Output the [x, y] coordinate of the center of the cell containing the given text.  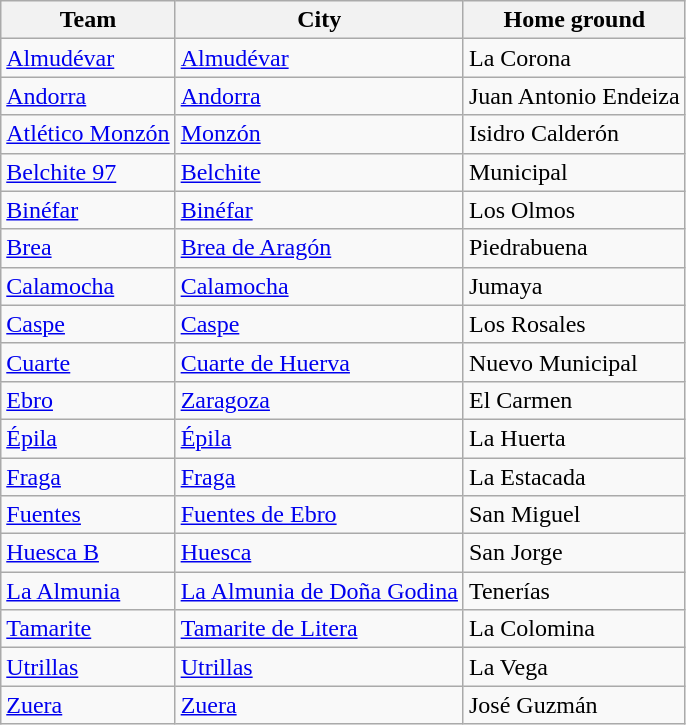
La Corona [574, 58]
Ebro [88, 400]
La Almunia de Doña Godina [319, 591]
La Colomina [574, 629]
Brea [88, 248]
Home ground [574, 20]
Jumaya [574, 286]
Los Rosales [574, 324]
Huesca B [88, 553]
Fuentes [88, 515]
Nuevo Municipal [574, 362]
Tamarite de Litera [319, 629]
Belchite [319, 172]
La Vega [574, 667]
San Miguel [574, 515]
El Carmen [574, 400]
Team [88, 20]
La Huerta [574, 438]
Juan Antonio Endeiza [574, 96]
Los Olmos [574, 210]
Tenerías [574, 591]
Piedrabuena [574, 248]
Belchite 97 [88, 172]
Brea de Aragón [319, 248]
Monzón [319, 134]
Municipal [574, 172]
La Estacada [574, 477]
Isidro Calderón [574, 134]
José Guzmán [574, 705]
Cuarte de Huerva [319, 362]
Cuarte [88, 362]
Fuentes de Ebro [319, 515]
Huesca [319, 553]
Tamarite [88, 629]
La Almunia [88, 591]
Zaragoza [319, 400]
City [319, 20]
Atlético Monzón [88, 134]
San Jorge [574, 553]
